From the cell containing the given text, extract its center point as [x, y] coordinate. 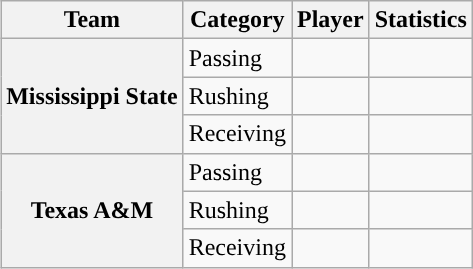
Mississippi State [92, 96]
Statistics [420, 20]
Team [92, 20]
Category [237, 20]
Texas A&M [92, 210]
Player [331, 20]
